Extract the [x, y] coordinate from the center of the cell holding the provided text.  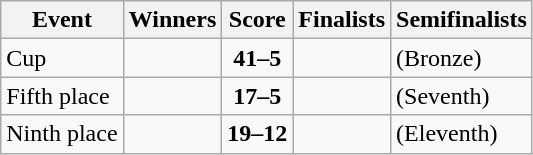
41–5 [258, 58]
(Bronze) [462, 58]
19–12 [258, 134]
Finalists [342, 20]
Winners [172, 20]
(Seventh) [462, 96]
17–5 [258, 96]
Ninth place [62, 134]
Cup [62, 58]
Fifth place [62, 96]
Score [258, 20]
Semifinalists [462, 20]
(Eleventh) [462, 134]
Event [62, 20]
